Output the [x, y] coordinate of the center of the cell containing the given text.  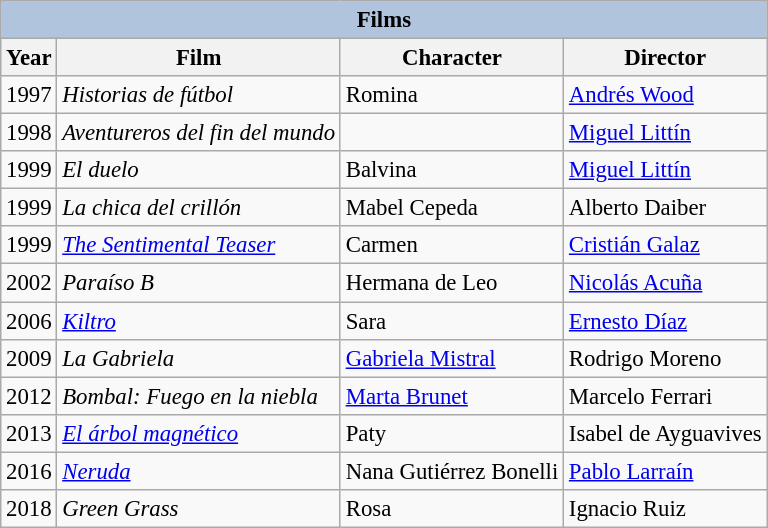
Rosa [452, 509]
Marta Brunet [452, 396]
La Gabriela [199, 358]
1997 [29, 95]
Film [199, 58]
Hermana de Leo [452, 283]
2012 [29, 396]
Pablo Larraín [666, 471]
2009 [29, 358]
2016 [29, 471]
Kiltro [199, 321]
Year [29, 58]
Alberto Daiber [666, 208]
Nicolás Acuña [666, 283]
Marcelo Ferrari [666, 396]
Romina [452, 95]
Bombal: Fuego en la niebla [199, 396]
El árbol magnético [199, 433]
Balvina [452, 170]
Paty [452, 433]
2002 [29, 283]
Character [452, 58]
Carmen [452, 245]
El duelo [199, 170]
Gabriela Mistral [452, 358]
The Sentimental Teaser [199, 245]
1998 [29, 133]
Films [384, 20]
Paraíso B [199, 283]
Andrés Wood [666, 95]
Isabel de Ayguavives [666, 433]
Director [666, 58]
Historias de fútbol [199, 95]
Cristián Galaz [666, 245]
Green Grass [199, 509]
Aventureros del fin del mundo [199, 133]
2006 [29, 321]
2018 [29, 509]
Rodrigo Moreno [666, 358]
La chica del crillón [199, 208]
Ignacio Ruiz [666, 509]
Neruda [199, 471]
Sara [452, 321]
Mabel Cepeda [452, 208]
2013 [29, 433]
Ernesto Díaz [666, 321]
Nana Gutiérrez Bonelli [452, 471]
